Locate the cell with the specified text and output its [x, y] center coordinate. 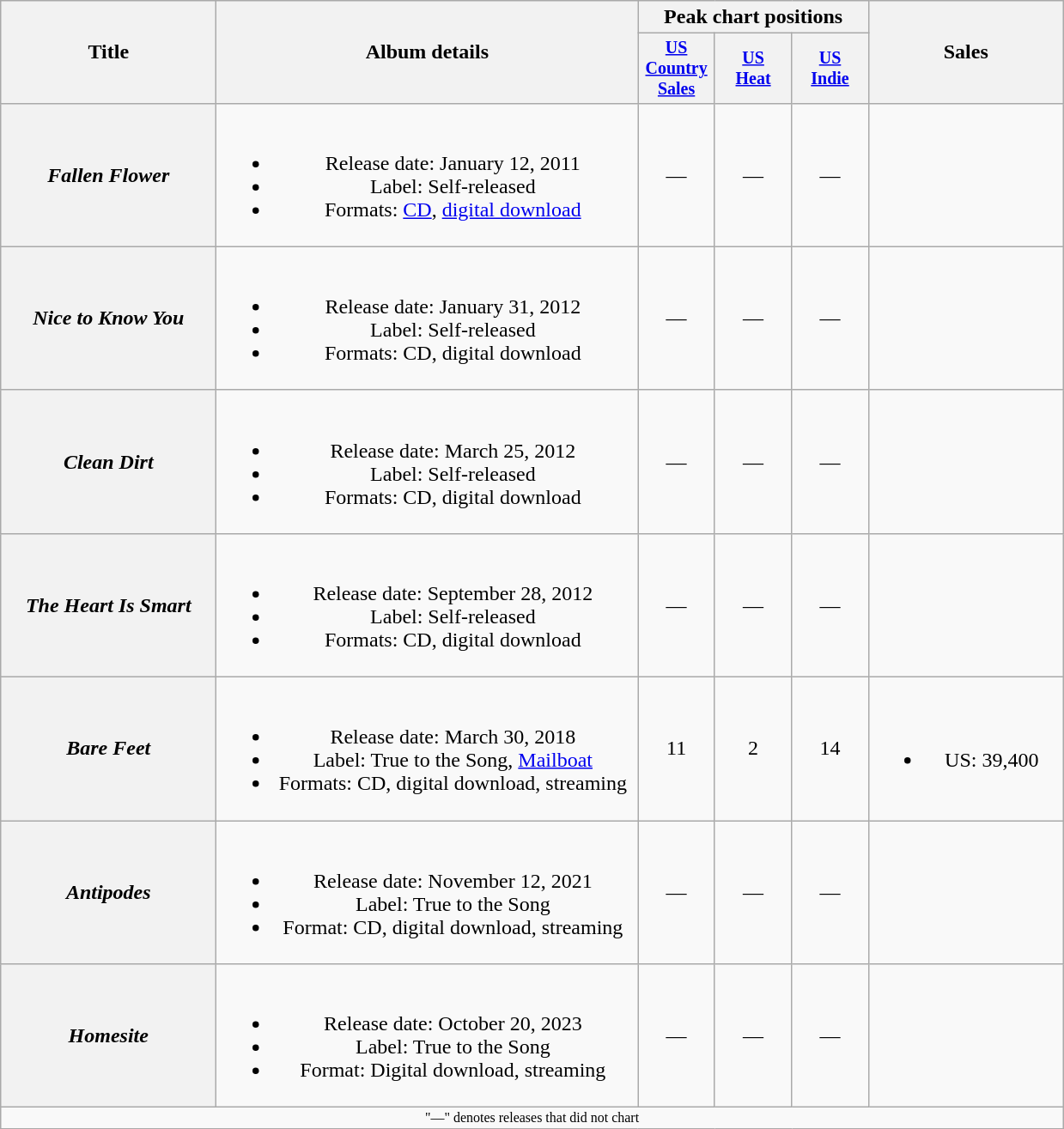
US Indie [830, 69]
Peak chart positions [753, 17]
US CountrySales [677, 69]
Bare Feet [108, 749]
Release date: January 31, 2012Label: Self-releasedFormats: CD, digital download [428, 318]
Fallen Flower [108, 175]
Release date: March 30, 2018Label: True to the Song, MailboatFormats: CD, digital download, streaming [428, 749]
Clean Dirt [108, 462]
Homesite [108, 1035]
Release date: October 20, 2023Label: True to the SongFormat: Digital download, streaming [428, 1035]
US: 39,400 [965, 749]
Release date: September 28, 2012Label: Self-releasedFormats: CD, digital download [428, 604]
Nice to Know You [108, 318]
14 [830, 749]
Title [108, 52]
The Heart Is Smart [108, 604]
Antipodes [108, 893]
"—" denotes releases that did not chart [532, 1118]
Sales [965, 52]
US Heat [752, 69]
Release date: January 12, 2011Label: Self-releasedFormats: CD, digital download [428, 175]
Release date: November 12, 2021Label: True to the SongFormat: CD, digital download, streaming [428, 893]
Release date: March 25, 2012Label: Self-releasedFormats: CD, digital download [428, 462]
2 [752, 749]
11 [677, 749]
Album details [428, 52]
